Identify which cell holds the provided text, then report its (x, y) central coordinate. 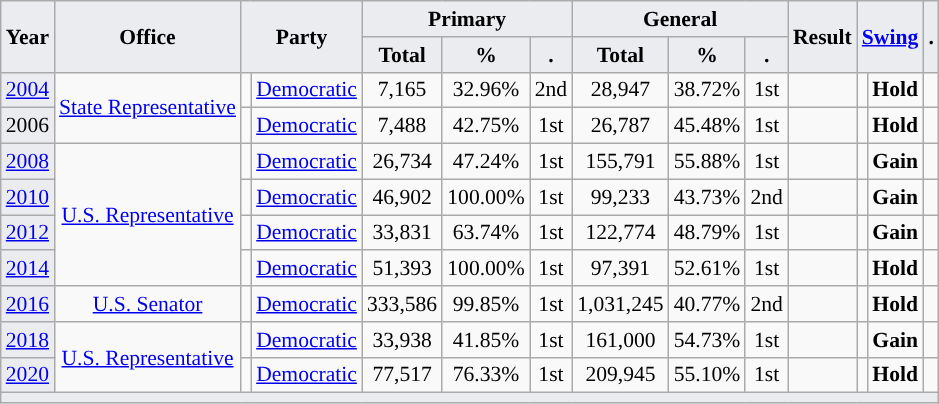
46,902 (402, 197)
2012 (28, 233)
General (680, 19)
55.88% (708, 162)
Office (148, 36)
Swing (890, 36)
209,945 (620, 375)
42.75% (486, 126)
33,831 (402, 233)
122,774 (620, 233)
26,734 (402, 162)
38.72% (708, 90)
7,488 (402, 126)
2010 (28, 197)
54.73% (708, 340)
Party (302, 36)
155,791 (620, 162)
Result (822, 36)
Year (28, 36)
161,000 (620, 340)
63.74% (486, 233)
99.85% (486, 304)
99,233 (620, 197)
State Representative (148, 108)
1,031,245 (620, 304)
52.61% (708, 269)
77,517 (402, 375)
2014 (28, 269)
2008 (28, 162)
U.S. Senator (148, 304)
76.33% (486, 375)
45.48% (708, 126)
40.77% (708, 304)
97,391 (620, 269)
2018 (28, 340)
43.73% (708, 197)
32.96% (486, 90)
7,165 (402, 90)
26,787 (620, 126)
2006 (28, 126)
2020 (28, 375)
55.10% (708, 375)
47.24% (486, 162)
Primary (467, 19)
28,947 (620, 90)
48.79% (708, 233)
41.85% (486, 340)
2016 (28, 304)
33,938 (402, 340)
333,586 (402, 304)
2004 (28, 90)
51,393 (402, 269)
